Detect which cell encompasses the target text, then output its [x, y] center coordinate. 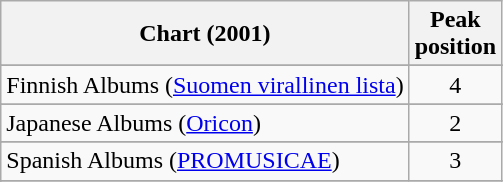
4 [455, 85]
2 [455, 123]
Peakposition [455, 34]
Japanese Albums (Oricon) [205, 123]
3 [455, 161]
Finnish Albums (Suomen virallinen lista) [205, 85]
Spanish Albums (PROMUSICAE) [205, 161]
Chart (2001) [205, 34]
